Locate the cell with the specified text and output its (X, Y) center coordinate. 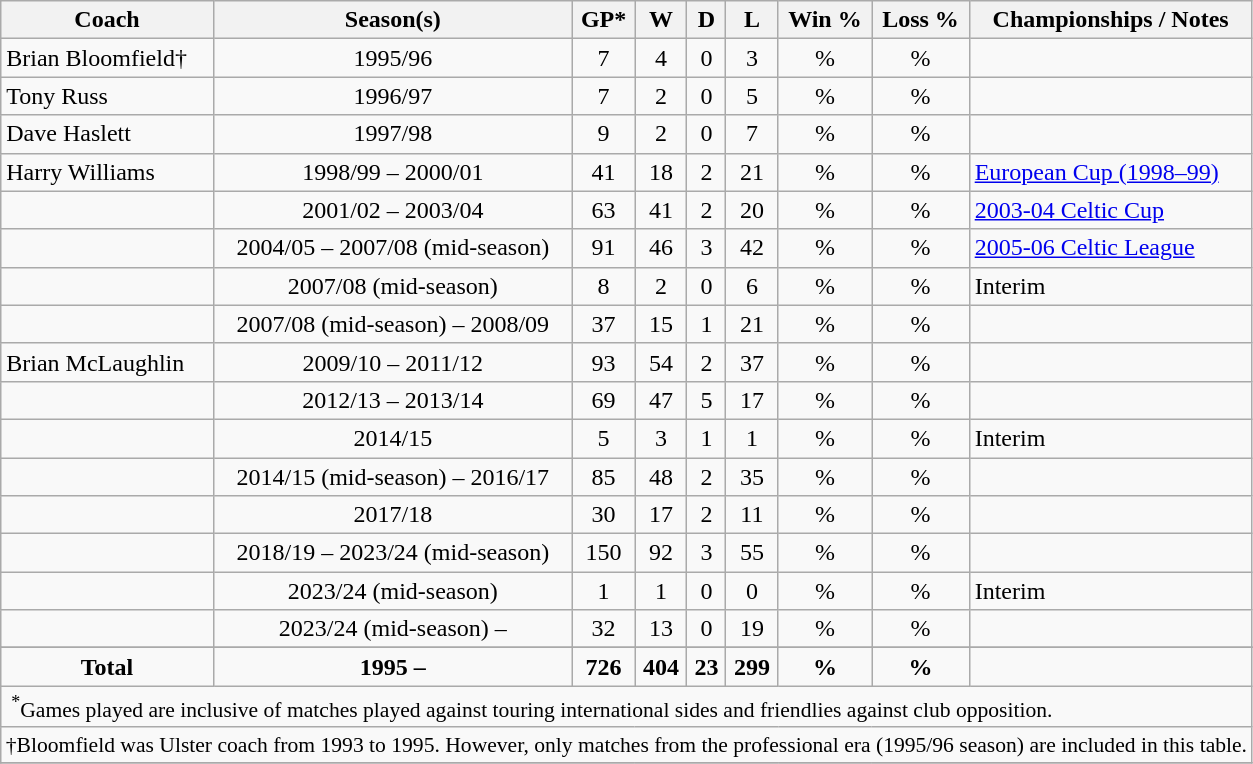
Brian Bloomfield† (108, 58)
91 (604, 248)
13 (661, 629)
92 (661, 553)
55 (752, 553)
2017/18 (392, 515)
404 (661, 667)
2004/05 – 2007/08 (mid-season) (392, 248)
2023/24 (mid-season) – (392, 629)
Total (108, 667)
Tony Russ (108, 96)
2023/24 (mid-season) (392, 591)
32 (604, 629)
W (661, 20)
2012/13 – 2013/14 (392, 400)
*Games played are inclusive of matches played against touring international sides and friendlies against club opposition. (626, 706)
9 (604, 134)
2009/10 – 2011/12 (392, 362)
2007/08 (mid-season) – 2008/09 (392, 324)
European Cup (1998–99) (1110, 172)
2018/19 – 2023/24 (mid-season) (392, 553)
6 (752, 286)
1995 – (392, 667)
2005-06 Celtic League (1110, 248)
11 (752, 515)
23 (706, 667)
†Bloomfield was Ulster coach from 1993 to 1995. However, only matches from the professional era (1995/96 season) are included in this table. (626, 745)
2003-04 Celtic Cup (1110, 210)
2014/15 (mid-season) – 2016/17 (392, 477)
299 (752, 667)
2014/15 (392, 438)
1997/98 (392, 134)
1998/99 – 2000/01 (392, 172)
Dave Haslett (108, 134)
54 (661, 362)
63 (604, 210)
Harry Williams (108, 172)
GP* (604, 20)
85 (604, 477)
Championships / Notes (1110, 20)
2007/08 (mid-season) (392, 286)
Win % (825, 20)
1996/97 (392, 96)
35 (752, 477)
42 (752, 248)
46 (661, 248)
30 (604, 515)
Season(s) (392, 20)
2001/02 – 2003/04 (392, 210)
48 (661, 477)
Loss % (920, 20)
D (706, 20)
20 (752, 210)
Coach (108, 20)
93 (604, 362)
150 (604, 553)
Brian McLaughlin (108, 362)
15 (661, 324)
L (752, 20)
47 (661, 400)
4 (661, 58)
726 (604, 667)
1995/96 (392, 58)
69 (604, 400)
18 (661, 172)
19 (752, 629)
8 (604, 286)
